Output the [x, y] coordinate of the center of the cell containing the given text.  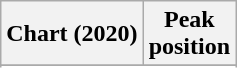
Chart (2020) [72, 34]
Peakposition [189, 34]
